Return the [X, Y] coordinate for the center point of the cell that contains the specified text.  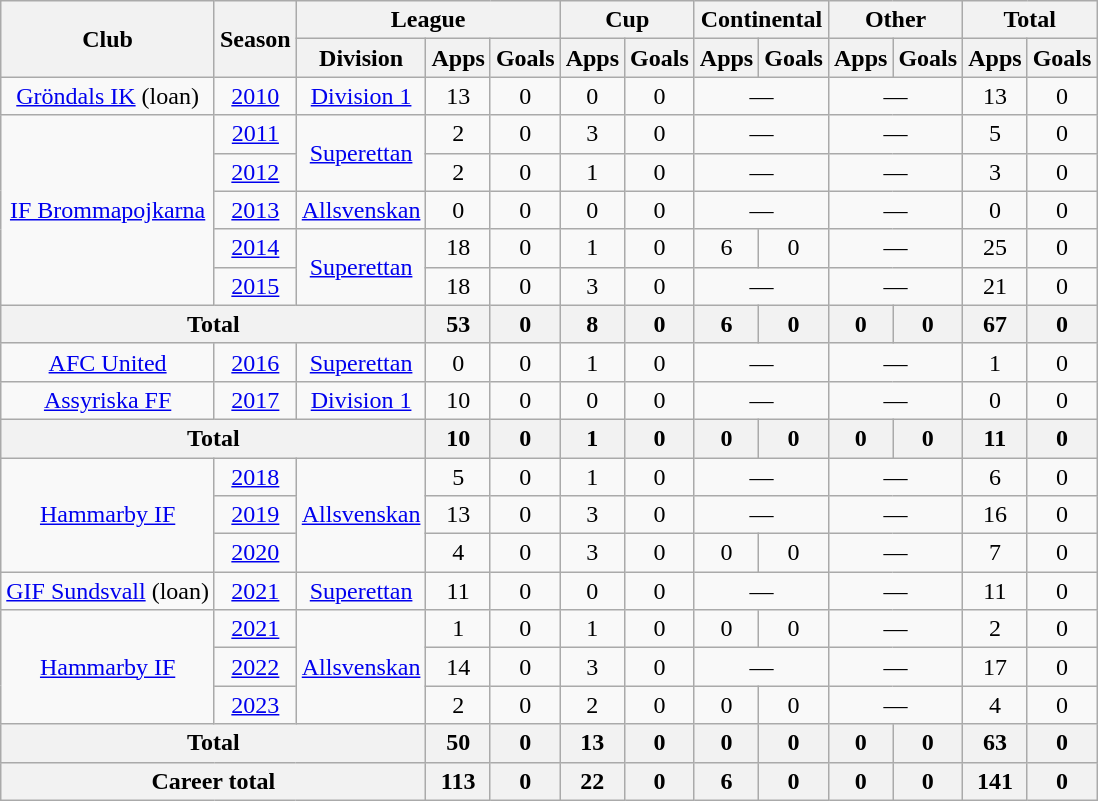
2023 [255, 705]
17 [995, 667]
2022 [255, 667]
IF Brommapojkarna [108, 210]
Season [255, 39]
2015 [255, 286]
8 [592, 324]
2016 [255, 362]
Career total [214, 781]
2014 [255, 248]
16 [995, 515]
67 [995, 324]
7 [995, 553]
22 [592, 781]
2017 [255, 400]
141 [995, 781]
14 [458, 667]
2010 [255, 96]
Club [108, 39]
25 [995, 248]
2019 [255, 515]
Other [895, 20]
League [428, 20]
50 [458, 743]
63 [995, 743]
Gröndals IK (loan) [108, 96]
21 [995, 286]
2013 [255, 210]
GIF Sundsvall (loan) [108, 591]
AFC United [108, 362]
Assyriska FF [108, 400]
2020 [255, 553]
2018 [255, 477]
2011 [255, 134]
113 [458, 781]
Continental [761, 20]
2012 [255, 172]
53 [458, 324]
Division [361, 58]
Cup [627, 20]
